Search for the cell housing the specified text and yield its (x, y) center coordinate. 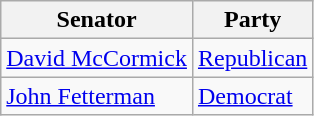
Party (252, 20)
Senator (97, 20)
Democrat (252, 96)
David McCormick (97, 58)
John Fetterman (97, 96)
Republican (252, 58)
